Detect which cell encompasses the target text, then output its [x, y] center coordinate. 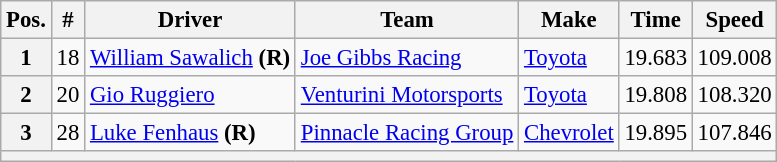
Team [406, 20]
2 [26, 95]
18 [68, 58]
# [68, 20]
19.808 [656, 95]
Joe Gibbs Racing [406, 58]
Make [569, 20]
108.320 [734, 95]
3 [26, 133]
William Sawalich (R) [190, 58]
Driver [190, 20]
109.008 [734, 58]
19.895 [656, 133]
19.683 [656, 58]
Venturini Motorsports [406, 95]
Gio Ruggiero [190, 95]
20 [68, 95]
Chevrolet [569, 133]
Pinnacle Racing Group [406, 133]
Speed [734, 20]
Luke Fenhaus (R) [190, 133]
1 [26, 58]
Time [656, 20]
107.846 [734, 133]
Pos. [26, 20]
28 [68, 133]
